Output the (X, Y) coordinate of the center of the cell containing the given text.  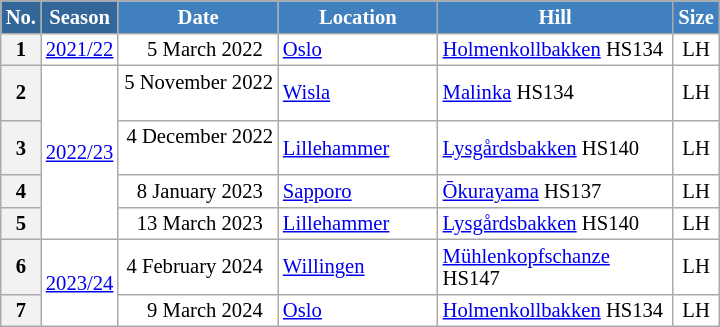
9 March 2024 (198, 310)
4 (21, 190)
5 (21, 223)
3 (21, 148)
13 March 2023 (198, 223)
Sapporo (358, 190)
5 November 2022 (198, 92)
4 December 2022 (198, 148)
7 (21, 310)
2023/24 (80, 282)
2 (21, 92)
No. (21, 16)
Season (80, 16)
2021/22 (80, 49)
Ōkurayama HS137 (556, 190)
Location (358, 16)
Malinka HS134 (556, 92)
Wisla (358, 92)
5 March 2022 (198, 49)
2022/23 (80, 152)
Mühlenkopfschanze HS147 (556, 266)
Hill (556, 16)
Willingen (358, 266)
Size (696, 16)
Date (198, 16)
4 February 2024 (198, 266)
6 (21, 266)
1 (21, 49)
8 January 2023 (198, 190)
